Provide the (X, Y) coordinate of the cell's center where the given text is located.  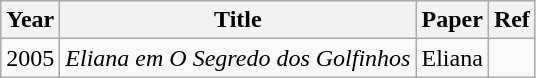
Eliana em O Segredo dos Golfinhos (238, 58)
Ref (512, 20)
Eliana (452, 58)
Paper (452, 20)
2005 (30, 58)
Year (30, 20)
Title (238, 20)
